For the text-containing cell, return its midpoint in (X, Y) coordinate format. 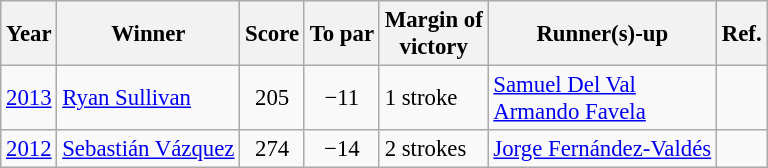
Samuel Del Val Armando Favela (602, 98)
2013 (29, 98)
Year (29, 34)
−14 (342, 149)
2 strokes (434, 149)
Score (272, 34)
Runner(s)-up (602, 34)
Winner (148, 34)
Ryan Sullivan (148, 98)
1 stroke (434, 98)
Ref. (741, 34)
To par (342, 34)
2012 (29, 149)
−11 (342, 98)
205 (272, 98)
274 (272, 149)
Jorge Fernández-Valdés (602, 149)
Margin ofvictory (434, 34)
Sebastián Vázquez (148, 149)
